Extract the [X, Y] coordinate from the center of the cell holding the provided text.  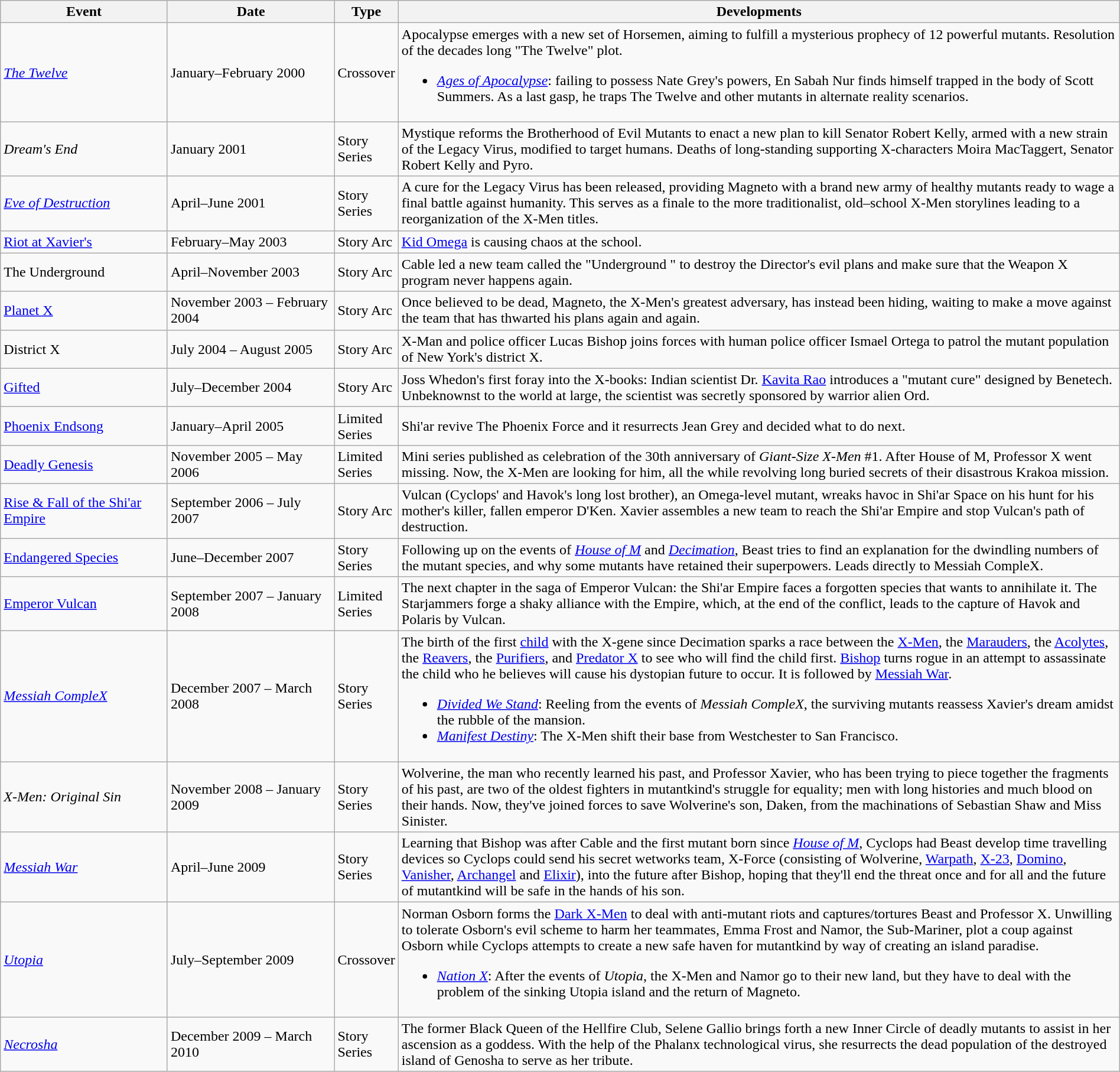
Endangered Species [84, 557]
The Underground [84, 272]
December 2009 – March 2010 [250, 1044]
July–September 2009 [250, 960]
Cable led a new team called the "Underground " to destroy the Director's evil plans and make sure that the Weapon X program never happens again. [758, 272]
September 2006 – July 2007 [250, 511]
November 2003 – February 2004 [250, 311]
Type [366, 12]
Phoenix Endsong [84, 425]
September 2007 – January 2008 [250, 604]
X-Men: Original Sin [84, 797]
April–June 2001 [250, 203]
Rise & Fall of the Shi'ar Empire [84, 511]
District X [84, 349]
Utopia [84, 960]
Emperor Vulcan [84, 604]
Deadly Genesis [84, 464]
April–June 2009 [250, 868]
Messiah CompleX [84, 696]
Developments [758, 12]
Shi'ar revive The Phoenix Force and it resurrects Jean Grey and decided what to do next. [758, 425]
January–February 2000 [250, 72]
June–December 2007 [250, 557]
July–December 2004 [250, 388]
Kid Omega is causing chaos at the school. [758, 242]
February–May 2003 [250, 242]
January–April 2005 [250, 425]
Date [250, 12]
November 2008 – January 2009 [250, 797]
X-Man and police officer Lucas Bishop joins forces with human police officer Ismael Ortega to patrol the mutant population of New York's district X. [758, 349]
Eve of Destruction [84, 203]
December 2007 – March 2008 [250, 696]
Dream's End [84, 149]
April–November 2003 [250, 272]
Planet X [84, 311]
Riot at Xavier's [84, 242]
July 2004 – August 2005 [250, 349]
Event [84, 12]
January 2001 [250, 149]
November 2005 – May 2006 [250, 464]
Gifted [84, 388]
Messiah War [84, 868]
Necrosha [84, 1044]
The Twelve [84, 72]
